Identify which cell holds the provided text, then report its [X, Y] central coordinate. 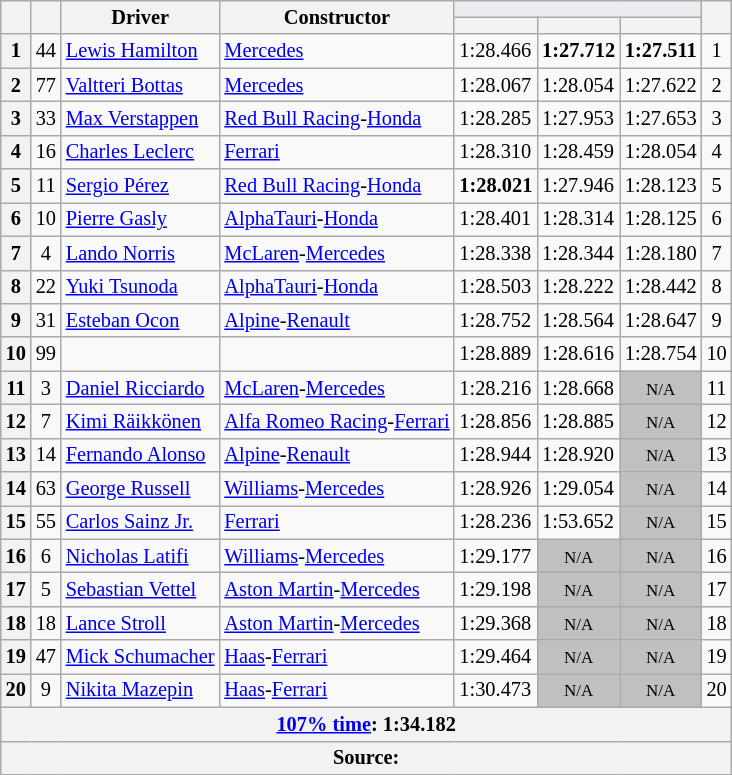
1:27.622 [661, 85]
Fernando Alonso [140, 455]
Sergio Pérez [140, 186]
44 [46, 51]
1:28.503 [496, 287]
1:28.401 [496, 219]
George Russell [140, 489]
Valtteri Bottas [140, 85]
1:28.285 [496, 118]
1:28.344 [578, 253]
Charles Leclerc [140, 152]
1:27.953 [578, 118]
1:27.511 [661, 51]
1:28.222 [578, 287]
1:28.564 [578, 320]
Source: [366, 758]
Lando Norris [140, 253]
Nicholas Latifi [140, 556]
1:29.368 [496, 623]
63 [46, 489]
Lewis Hamilton [140, 51]
1:28.752 [496, 320]
Alfa Romeo Racing-Ferrari [336, 421]
1:28.668 [578, 388]
1:28.856 [496, 421]
99 [46, 354]
33 [46, 118]
Lance Stroll [140, 623]
1:28.926 [496, 489]
Yuki Tsunoda [140, 287]
Nikita Mazepin [140, 690]
1:28.647 [661, 320]
Max Verstappen [140, 118]
1:28.459 [578, 152]
1:28.466 [496, 51]
1:28.125 [661, 219]
Mick Schumacher [140, 657]
1:27.946 [578, 186]
1:28.616 [578, 354]
1:28.442 [661, 287]
1:28.885 [578, 421]
Pierre Gasly [140, 219]
1:28.889 [496, 354]
1:27.653 [661, 118]
Kimi Räikkönen [140, 421]
1:28.216 [496, 388]
31 [46, 320]
1:28.944 [496, 455]
1:28.123 [661, 186]
22 [46, 287]
Constructor [336, 17]
1:53.652 [578, 522]
55 [46, 522]
47 [46, 657]
Driver [140, 17]
1:29.177 [496, 556]
1:28.236 [496, 522]
1:28.021 [496, 186]
107% time: 1:34.182 [366, 724]
77 [46, 85]
1:28.920 [578, 455]
1:29.054 [578, 489]
Sebastian Vettel [140, 589]
1:29.464 [496, 657]
1:27.712 [578, 51]
1:28.754 [661, 354]
1:28.310 [496, 152]
1:29.198 [496, 589]
1:30.473 [496, 690]
Esteban Ocon [140, 320]
1:28.067 [496, 85]
1:28.180 [661, 253]
1:28.338 [496, 253]
Daniel Ricciardo [140, 388]
Carlos Sainz Jr. [140, 522]
1:28.314 [578, 219]
